Return (x, y) of the center of cell containing provided text 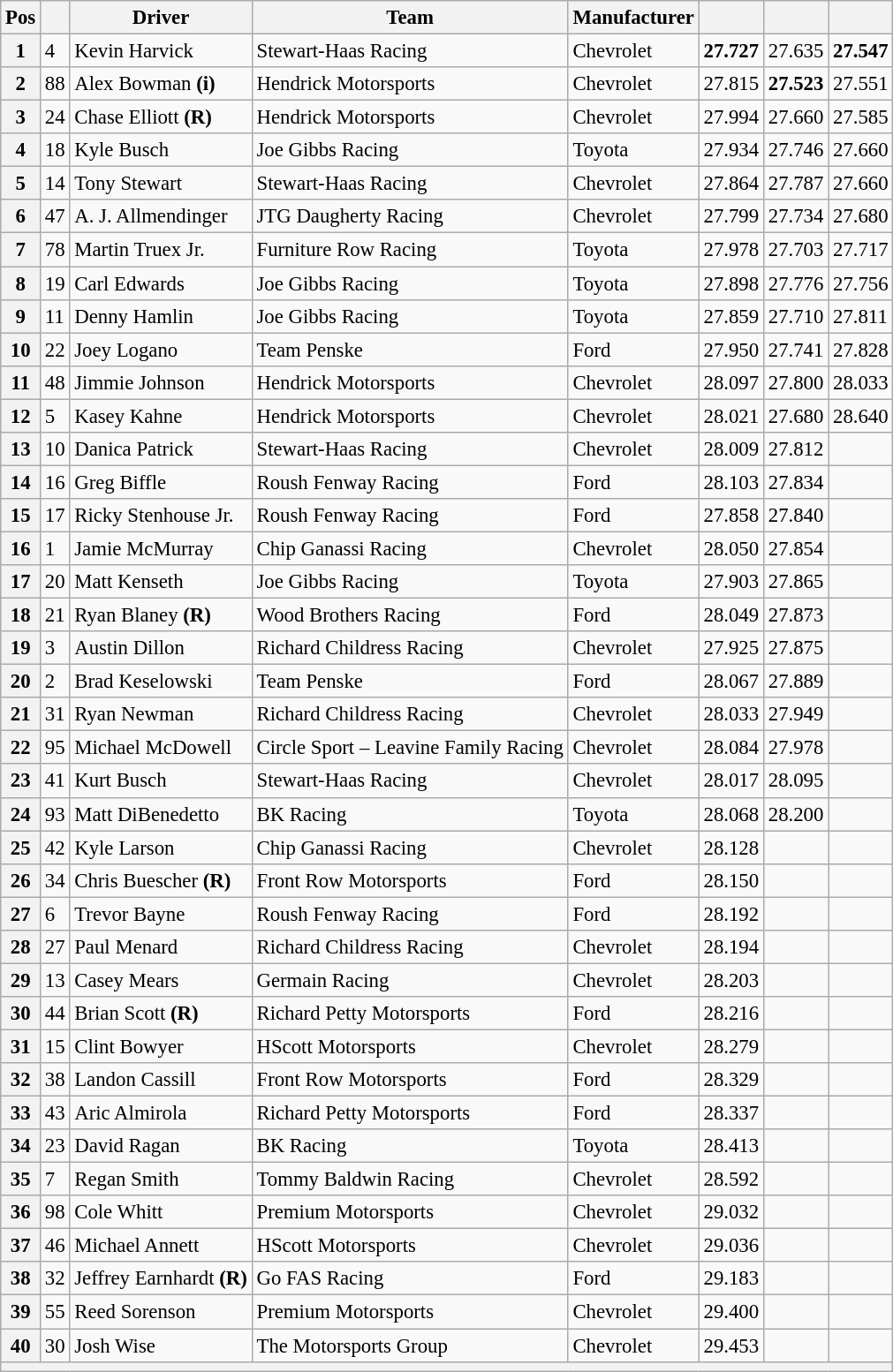
28 (21, 947)
27.523 (795, 84)
28.192 (731, 914)
88 (55, 84)
Ryan Newman (161, 714)
29 (21, 980)
29.183 (731, 1279)
Austin Dillon (161, 648)
28.067 (731, 682)
28.009 (731, 449)
Manufacturer (633, 18)
27.811 (860, 316)
47 (55, 216)
27.865 (795, 582)
27.859 (731, 316)
27.854 (795, 548)
Alex Bowman (i) (161, 84)
Chase Elliott (R) (161, 117)
Matt Kenseth (161, 582)
Tommy Baldwin Racing (410, 1180)
28.203 (731, 980)
27.934 (731, 150)
46 (55, 1246)
28.413 (731, 1146)
Ricky Stenhouse Jr. (161, 516)
29.036 (731, 1246)
Jamie McMurray (161, 548)
27.858 (731, 516)
28.084 (731, 748)
Carl Edwards (161, 283)
42 (55, 848)
28.337 (731, 1113)
27.875 (795, 648)
27.864 (731, 184)
26 (21, 880)
Brian Scott (R) (161, 1014)
25 (21, 848)
27.776 (795, 283)
27.547 (860, 51)
28.050 (731, 548)
Kevin Harvick (161, 51)
28.103 (731, 482)
Brad Keselowski (161, 682)
JTG Daugherty Racing (410, 216)
29.400 (731, 1312)
27.703 (795, 250)
27.815 (731, 84)
Chris Buescher (R) (161, 880)
Kyle Busch (161, 150)
Matt DiBenedetto (161, 814)
Josh Wise (161, 1346)
Denny Hamlin (161, 316)
Greg Biffle (161, 482)
27.898 (731, 283)
27.925 (731, 648)
27.834 (795, 482)
David Ragan (161, 1146)
Michael McDowell (161, 748)
Clint Bowyer (161, 1046)
27.994 (731, 117)
27.840 (795, 516)
40 (21, 1346)
27.873 (795, 615)
Circle Sport – Leavine Family Racing (410, 748)
27.756 (860, 283)
27.710 (795, 316)
Pos (21, 18)
95 (55, 748)
8 (21, 283)
28.021 (731, 416)
Germain Racing (410, 980)
Martin Truex Jr. (161, 250)
37 (21, 1246)
27.828 (860, 350)
Trevor Bayne (161, 914)
Team (410, 18)
27.800 (795, 382)
28.128 (731, 848)
Danica Patrick (161, 449)
Driver (161, 18)
Cole Whitt (161, 1212)
27.889 (795, 682)
Paul Menard (161, 947)
27.787 (795, 184)
27.812 (795, 449)
44 (55, 1014)
Joey Logano (161, 350)
98 (55, 1212)
93 (55, 814)
48 (55, 382)
36 (21, 1212)
Jimmie Johnson (161, 382)
Ryan Blaney (R) (161, 615)
28.049 (731, 615)
27.717 (860, 250)
35 (21, 1180)
28.200 (795, 814)
28.279 (731, 1046)
28.640 (860, 416)
27.551 (860, 84)
Kasey Kahne (161, 416)
39 (21, 1312)
Tony Stewart (161, 184)
55 (55, 1312)
27.741 (795, 350)
28.068 (731, 814)
27.950 (731, 350)
28.097 (731, 382)
27.949 (795, 714)
Reed Sorenson (161, 1312)
28.329 (731, 1080)
Furniture Row Racing (410, 250)
Jeffrey Earnhardt (R) (161, 1279)
27.746 (795, 150)
29.032 (731, 1212)
33 (21, 1113)
27.635 (795, 51)
27.734 (795, 216)
28.095 (795, 781)
28.216 (731, 1014)
Wood Brothers Racing (410, 615)
27.799 (731, 216)
27.903 (731, 582)
27.585 (860, 117)
9 (21, 316)
41 (55, 781)
28.150 (731, 880)
Regan Smith (161, 1180)
28.592 (731, 1180)
27.727 (731, 51)
Michael Annett (161, 1246)
Kurt Busch (161, 781)
28.194 (731, 947)
43 (55, 1113)
78 (55, 250)
The Motorsports Group (410, 1346)
A. J. Allmendinger (161, 216)
Casey Mears (161, 980)
28.017 (731, 781)
Landon Cassill (161, 1080)
29.453 (731, 1346)
Aric Almirola (161, 1113)
Kyle Larson (161, 848)
Go FAS Racing (410, 1279)
12 (21, 416)
